From the cell containing the given text, extract its center point as [X, Y] coordinate. 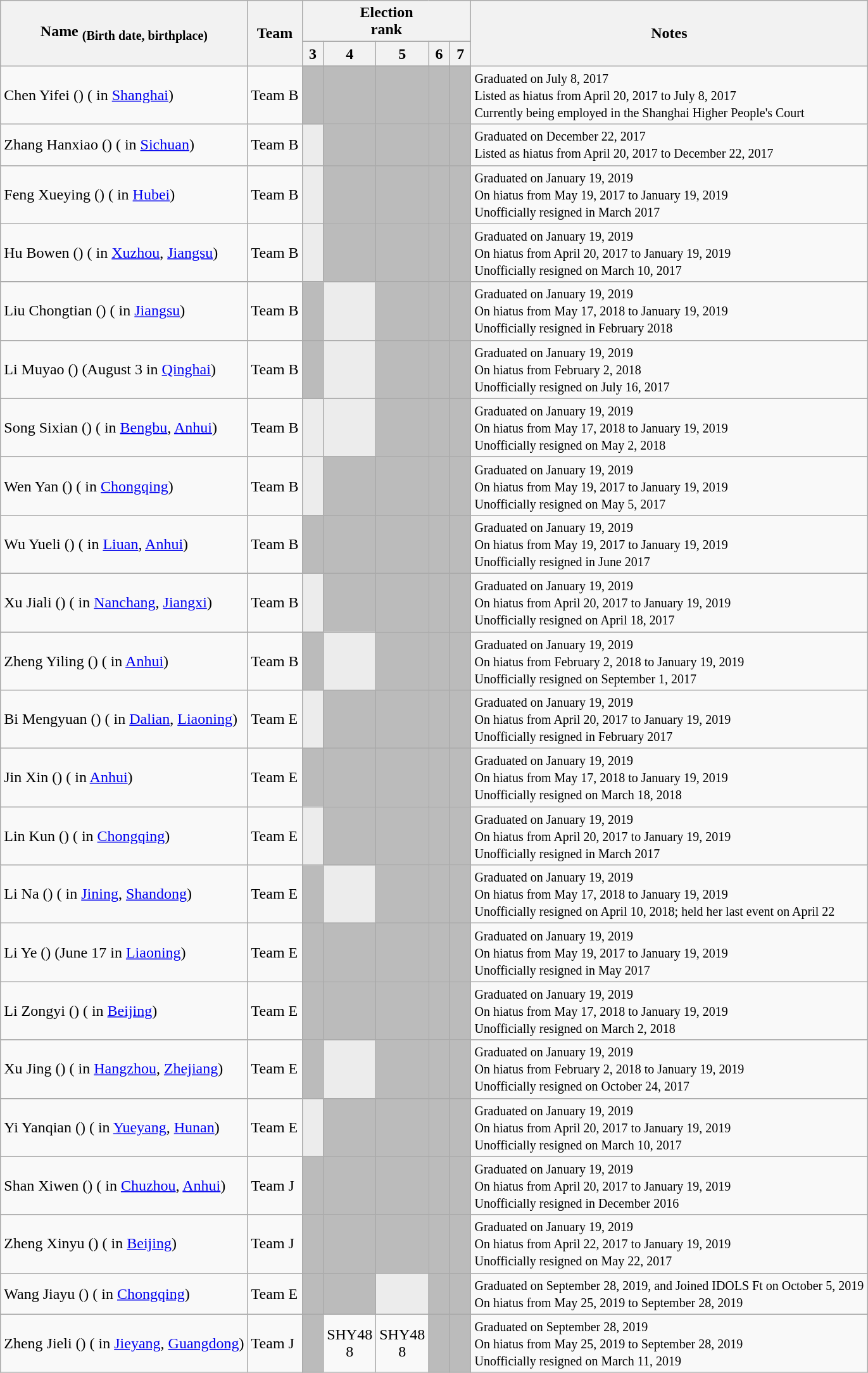
Shan Xiwen () ( in Chuzhou, Anhui) [124, 1186]
4 [349, 54]
Graduated on January 19, 2019On hiatus from May 17, 2018 to January 19, 2019Unofficially resigned on May 2, 2018 [669, 427]
Graduated on July 8, 2017 Listed as hiatus from April 20, 2017 to July 8, 2017 Currently being employed in the Shanghai Higher People's Court [669, 95]
Zhang Hanxiao () ( in Sichuan) [124, 144]
Graduated on January 19, 2019On hiatus from April 20, 2017 to January 19, 2019Unofficially resigned on April 18, 2017 [669, 602]
Zheng Xinyu () ( in Beijing) [124, 1244]
Graduated on January 19, 2019On hiatus from May 19, 2017 to January 19, 2019Unofficially resigned in May 2017 [669, 952]
Graduated on January 19, 2019On hiatus from May 19, 2017 to January 19, 2019Unofficially resigned in June 2017 [669, 544]
Graduated on January 19, 2019On hiatus from February 2, 2018Unofficially resigned on July 16, 2017 [669, 369]
Jin Xin () ( in Anhui) [124, 778]
Wu Yueli () ( in Liuan, Anhui) [124, 544]
Yi Yanqian () ( in Yueyang, Hunan) [124, 1127]
Zheng Yiling () ( in Anhui) [124, 661]
Feng Xueying () ( in Hubei) [124, 194]
Graduated on January 19, 2019On hiatus from February 2, 2018 to January 19, 2019Unofficially resigned on October 24, 2017 [669, 1069]
Graduated on December 22, 2017 Listed as hiatus from April 20, 2017 to December 22, 2017 [669, 144]
Bi Mengyuan () ( in Dalian, Liaoning) [124, 719]
Li Ye () (June 17 in Liaoning) [124, 952]
3 [313, 54]
Song Sixian () ( in Bengbu, Anhui) [124, 427]
Graduated on January 19, 2019On hiatus from April 20, 2017 to January 19, 2019Unofficially resigned in March 2017 [669, 836]
Graduated on January 19, 2019On hiatus from May 17, 2018 to January 19, 2019Unofficially resigned on April 10, 2018; held her last event on April 22 [669, 894]
Wang Jiayu () ( in Chongqing) [124, 1293]
Graduated on January 19, 2019On hiatus from May 17, 2018 to January 19, 2019Unofficially resigned in February 2018 [669, 311]
Graduated on September 28, 2019On hiatus from May 25, 2019 to September 28, 2019Unofficially resigned on March 11, 2019 [669, 1343]
Graduated on January 19, 2019On hiatus from May 17, 2018 to January 19, 2019Unofficially resigned on March 2, 2018 [669, 1011]
Graduated on January 19, 2019On hiatus from April 22, 2017 to January 19, 2019Unofficially resigned on May 22, 2017 [669, 1244]
Graduated on January 19, 2019On hiatus from May 17, 2018 to January 19, 2019Unofficially resigned on March 18, 2018 [669, 778]
Graduated on January 19, 2019On hiatus from February 2, 2018 to January 19, 2019Unofficially resigned on September 1, 2017 [669, 661]
5 [403, 54]
Graduated on January 19, 2019On hiatus from May 19, 2017 to January 19, 2019Unofficially resigned in March 2017 [669, 194]
Notes [669, 33]
Li Zongyi () ( in Beijing) [124, 1011]
Zheng Jieli () ( in Jieyang, Guangdong) [124, 1343]
Liu Chongtian () ( in Jiangsu) [124, 311]
Xu Jiali () ( in Nanchang, Jiangxi) [124, 602]
Team [275, 33]
Xu Jing () ( in Hangzhou, Zhejiang) [124, 1069]
Graduated on January 19, 2019On hiatus from May 19, 2017 to January 19, 2019Unofficially resigned on May 5, 2017 [669, 486]
Lin Kun () ( in Chongqing) [124, 836]
Li Na () ( in Jining, Shandong) [124, 894]
Graduated on January 19, 2019On hiatus from April 20, 2017 to January 19, 2019Unofficially resigned in December 2016 [669, 1186]
Li Muyao () (August 3 in Qinghai) [124, 369]
Graduated on January 19, 2019On hiatus from April 20, 2017 to January 19, 2019Unofficially resigned in February 2017 [669, 719]
6 [439, 54]
Wen Yan () ( in Chongqing) [124, 486]
7 [460, 54]
Name (Birth date, birthplace) [124, 33]
Graduated on September 28, 2019, and Joined IDOLS Ft on October 5, 2019On hiatus from May 25, 2019 to September 28, 2019 [669, 1293]
Electionrank [386, 22]
Hu Bowen () ( in Xuzhou, Jiangsu) [124, 253]
Chen Yifei () ( in Shanghai) [124, 95]
